Detect which cell encompasses the target text, then output its (X, Y) center coordinate. 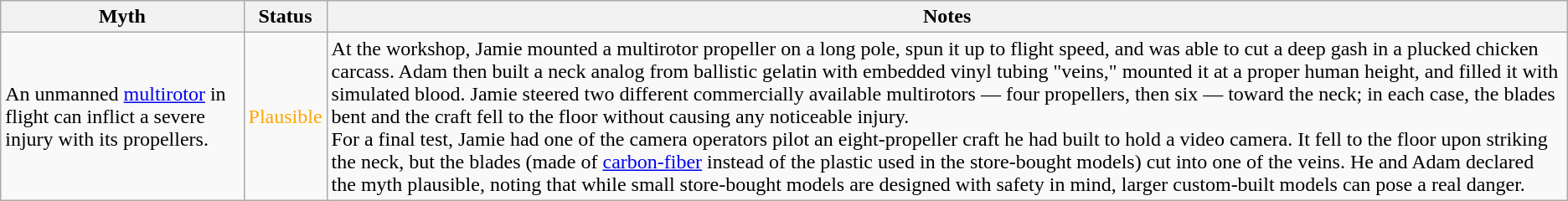
Myth (122, 17)
Plausible (285, 116)
An unmanned multirotor in flight can inflict a severe injury with its propellers. (122, 116)
Notes (946, 17)
Status (285, 17)
